Locate the cell with the specified text and output its [X, Y] center coordinate. 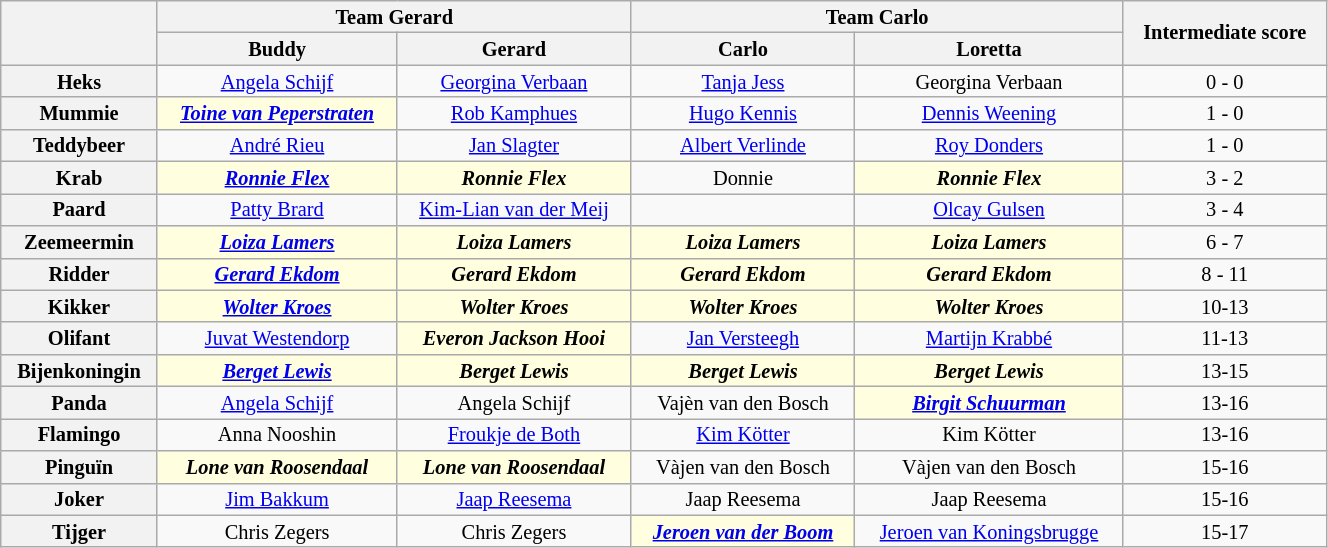
11-13 [1224, 338]
Joker [80, 499]
Roy Donders [989, 145]
André Rieu [277, 145]
Ridder [80, 274]
Kikker [80, 306]
10-13 [1224, 306]
Juvat Westendorp [277, 338]
Pinguïn [80, 467]
Patty Brard [277, 209]
13-15 [1224, 370]
Team Carlo [877, 16]
Loretta [989, 48]
3 - 2 [1224, 177]
Albert Verlinde [743, 145]
Olifant [80, 338]
Tijger [80, 531]
Jan Versteegh [743, 338]
Mummie [80, 113]
Heks [80, 81]
Jim Bakkum [277, 499]
6 - 7 [1224, 241]
Birgit Schuurman [989, 402]
Dennis Weening [989, 113]
Team Gerard [394, 16]
3 - 4 [1224, 209]
Panda [80, 402]
Jan Slagter [514, 145]
0 - 0 [1224, 81]
Toine van Peperstraten [277, 113]
Flamingo [80, 434]
Gerard [514, 48]
Buddy [277, 48]
8 - 11 [1224, 274]
Krab [80, 177]
Everon Jackson Hooi [514, 338]
Jeroen van Koningsbrugge [989, 531]
Froukje de Both [514, 434]
Martijn Krabbé [989, 338]
Donnie [743, 177]
Paard [80, 209]
Tanja Jess [743, 81]
15-17 [1224, 531]
Rob Kamphues [514, 113]
Carlo [743, 48]
Vajèn van den Bosch [743, 402]
Intermediate score [1224, 32]
Bijenkoningin [80, 370]
Teddybeer [80, 145]
Zeemeermin [80, 241]
Anna Nooshin [277, 434]
Olcay Gulsen [989, 209]
Hugo Kennis [743, 113]
Kim-Lian van der Meij [514, 209]
Jeroen van der Boom [743, 531]
